For the text-containing cell, return its midpoint in [x, y] coordinate format. 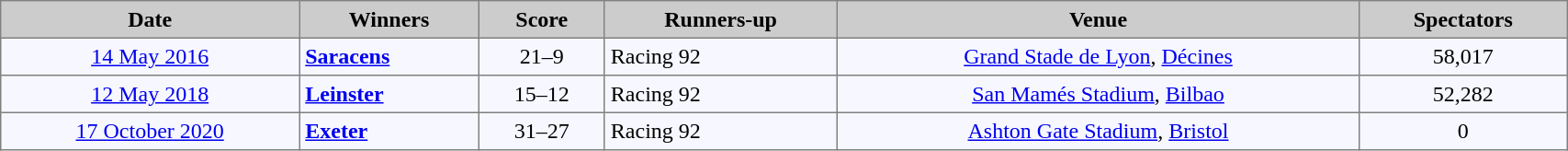
Exeter [389, 131]
Spectators [1463, 19]
Ashton Gate Stadium, Bristol [1099, 131]
Grand Stade de Lyon, Décines [1099, 56]
15–12 [542, 94]
Leinster [389, 94]
San Mamés Stadium, Bilbao [1099, 94]
14 May 2016 [151, 56]
17 October 2020 [151, 131]
58,017 [1463, 56]
31–27 [542, 131]
52,282 [1463, 94]
0 [1463, 131]
Winners [389, 19]
21–9 [542, 56]
Saracens [389, 56]
Venue [1099, 19]
Score [542, 19]
Runners-up [720, 19]
Date [151, 19]
12 May 2018 [151, 94]
